Extract the [x, y] coordinate from the center of the cell holding the provided text.  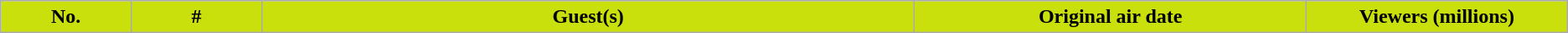
Viewers (millions) [1436, 17]
# [197, 17]
Original air date [1111, 17]
Guest(s) [588, 17]
No. [66, 17]
